Detect which cell encompasses the target text, then output its (X, Y) center coordinate. 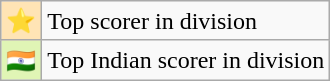
Top scorer in division (186, 21)
🇮🇳 (22, 60)
⭐ (22, 21)
Top Indian scorer in division (186, 60)
